Identify which cell holds the provided text, then report its [X, Y] central coordinate. 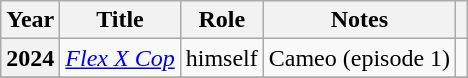
Flex X Cop [120, 58]
Title [120, 20]
Cameo (episode 1) [359, 58]
Notes [359, 20]
2024 [30, 58]
Role [222, 20]
himself [222, 58]
Year [30, 20]
